Return the (x, y) coordinate for the center point of the cell that contains the specified text.  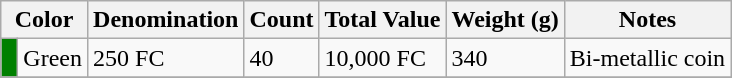
340 (505, 58)
Color (44, 20)
Denomination (166, 20)
40 (282, 58)
Bi-metallic coin (647, 58)
250 FC (166, 58)
Total Value (382, 20)
10,000 FC (382, 58)
Weight (g) (505, 20)
Green (53, 58)
Notes (647, 20)
Count (282, 20)
